Detect which cell encompasses the target text, then output its (x, y) center coordinate. 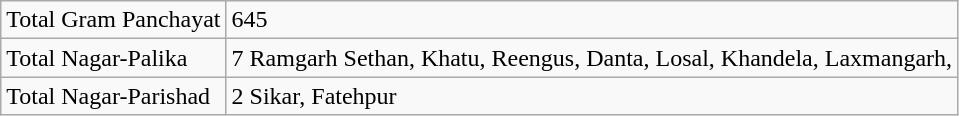
7 Ramgarh Sethan, Khatu, Reengus, Danta, Losal, Khandela, Laxmangarh, (592, 58)
Total Nagar-Palika (114, 58)
Total Gram Panchayat (114, 20)
645 (592, 20)
Total Nagar-Parishad (114, 96)
2 Sikar, Fatehpur (592, 96)
